Scan for the cell matching the given text and deliver its [X, Y] coordinate at center. 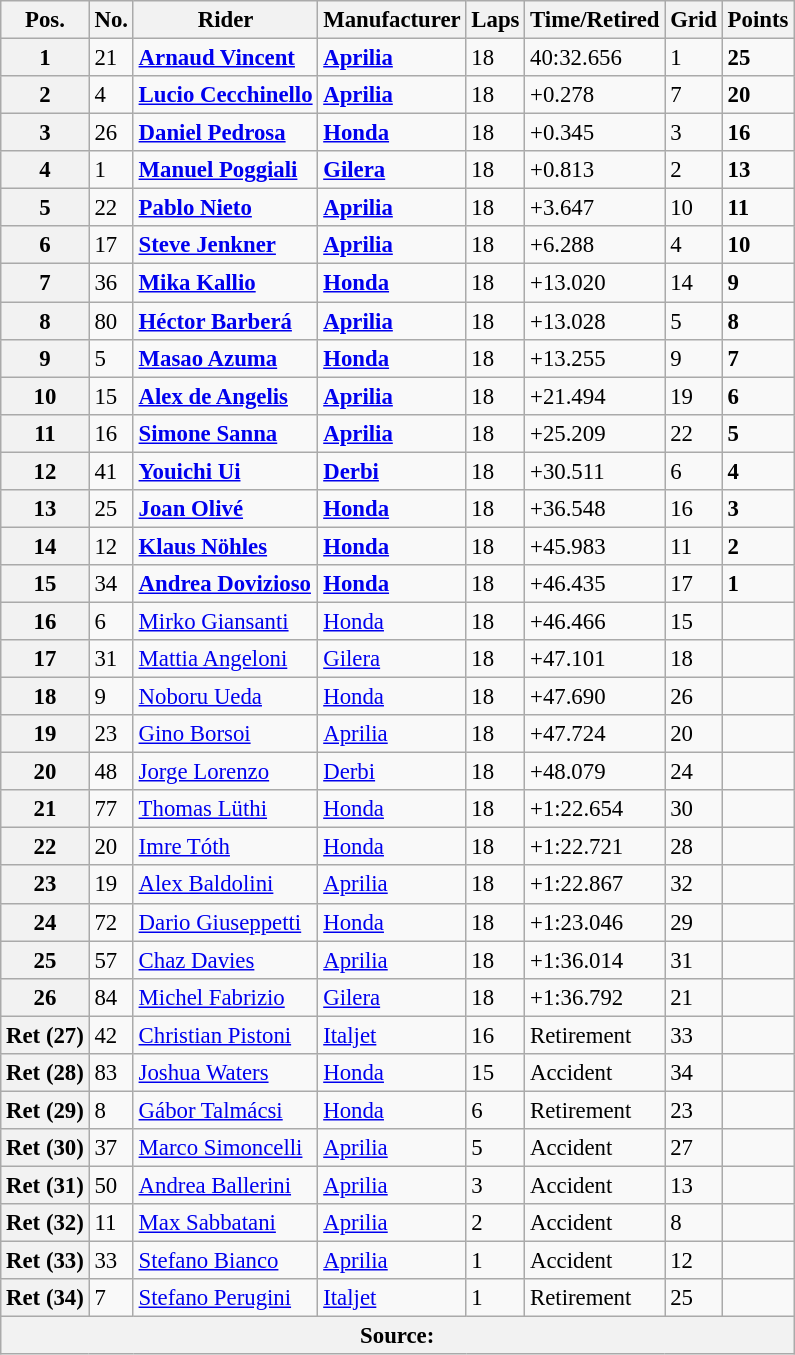
Alex Baldolini [226, 885]
+1:22.867 [595, 885]
Jorge Lorenzo [226, 772]
Grid [694, 20]
48 [111, 772]
Manuel Poggiali [226, 170]
80 [111, 321]
84 [111, 997]
Ret (31) [45, 1185]
Ret (27) [45, 1035]
28 [694, 847]
Noboru Ueda [226, 697]
Joshua Waters [226, 1073]
57 [111, 960]
Ret (28) [45, 1073]
+21.494 [595, 396]
+47.724 [595, 734]
Joan Olivé [226, 509]
+3.647 [595, 208]
41 [111, 471]
+0.278 [595, 95]
Andrea Ballerini [226, 1185]
+1:36.792 [595, 997]
Pablo Nieto [226, 208]
+1:22.721 [595, 847]
Time/Retired [595, 20]
Ret (33) [45, 1261]
27 [694, 1148]
Andrea Dovizioso [226, 584]
30 [694, 809]
Alex de Angelis [226, 396]
+13.028 [595, 321]
50 [111, 1185]
32 [694, 885]
Ret (29) [45, 1110]
83 [111, 1073]
Stefano Perugini [226, 1298]
Max Sabbatani [226, 1223]
+13.020 [595, 283]
Points [758, 20]
40:32.656 [595, 58]
Thomas Lüthi [226, 809]
Marco Simoncelli [226, 1148]
Masao Azuma [226, 358]
+36.548 [595, 509]
Ret (34) [45, 1298]
Arnaud Vincent [226, 58]
+46.435 [595, 584]
+25.209 [595, 433]
Rider [226, 20]
Gino Borsoi [226, 734]
+0.813 [595, 170]
Ret (30) [45, 1148]
+30.511 [595, 471]
+1:36.014 [595, 960]
Stefano Bianco [226, 1261]
Michel Fabrizio [226, 997]
+47.101 [595, 659]
Steve Jenkner [226, 245]
+45.983 [595, 546]
No. [111, 20]
77 [111, 809]
Lucio Cecchinello [226, 95]
Ret (32) [45, 1223]
29 [694, 922]
Christian Pistoni [226, 1035]
36 [111, 283]
Simone Sanna [226, 433]
42 [111, 1035]
Mika Kallio [226, 283]
Youichi Ui [226, 471]
+6.288 [595, 245]
Gábor Talmácsi [226, 1110]
Héctor Barberá [226, 321]
72 [111, 922]
Chaz Davies [226, 960]
Manufacturer [392, 20]
+13.255 [595, 358]
+46.466 [595, 621]
37 [111, 1148]
Source: [398, 1336]
+48.079 [595, 772]
Laps [496, 20]
Pos. [45, 20]
+1:22.654 [595, 809]
Daniel Pedrosa [226, 133]
Imre Tóth [226, 847]
+0.345 [595, 133]
Mirko Giansanti [226, 621]
+47.690 [595, 697]
+1:23.046 [595, 922]
Mattia Angeloni [226, 659]
Klaus Nöhles [226, 546]
Dario Giuseppetti [226, 922]
